Output the (X, Y) coordinate of the center of the cell containing the given text.  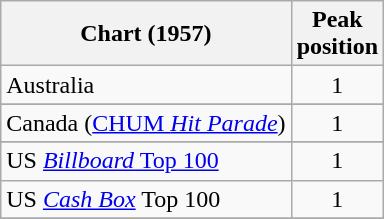
Canada (CHUM Hit Parade) (146, 123)
US Cash Box Top 100 (146, 199)
Peakposition (337, 34)
US Billboard Top 100 (146, 161)
Chart (1957) (146, 34)
Australia (146, 85)
